Extract the [x, y] coordinate from the center of the cell holding the provided text.  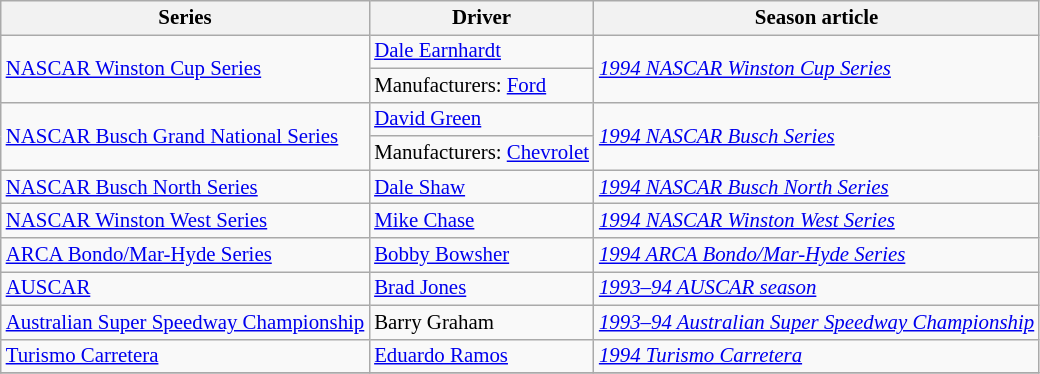
1993–94 Australian Super Speedway Championship [816, 322]
AUSCAR [185, 288]
1994 NASCAR Winston West Series [816, 221]
Australian Super Speedway Championship [185, 322]
1994 NASCAR Winston Cup Series [816, 68]
Turismo Carretera [185, 356]
Season article [816, 18]
1994 NASCAR Busch North Series [816, 187]
NASCAR Winston West Series [185, 221]
Barry Graham [482, 322]
1994 NASCAR Busch Series [816, 136]
ARCA Bondo/Mar-Hyde Series [185, 255]
Eduardo Ramos [482, 356]
NASCAR Busch Grand National Series [185, 136]
Dale Earnhardt [482, 51]
Manufacturers: Chevrolet [482, 153]
Brad Jones [482, 288]
1993–94 AUSCAR season [816, 288]
Dale Shaw [482, 187]
1994 ARCA Bondo/Mar-Hyde Series [816, 255]
NASCAR Busch North Series [185, 187]
Series [185, 18]
Manufacturers: Ford [482, 85]
NASCAR Winston Cup Series [185, 68]
Driver [482, 18]
David Green [482, 119]
Mike Chase [482, 221]
Bobby Bowsher [482, 255]
1994 Turismo Carretera [816, 356]
